Extract the [x, y] coordinate from the center of the cell holding the provided text.  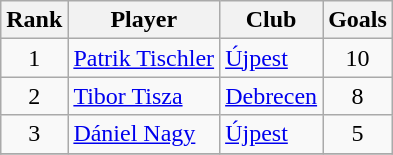
3 [34, 134]
Rank [34, 20]
8 [358, 96]
5 [358, 134]
Tibor Tisza [144, 96]
Debrecen [272, 96]
Dániel Nagy [144, 134]
1 [34, 58]
Club [272, 20]
Player [144, 20]
Goals [358, 20]
2 [34, 96]
Patrik Tischler [144, 58]
10 [358, 58]
